Determine the [x, y] coordinate at the center of the cell enclosing the given text.  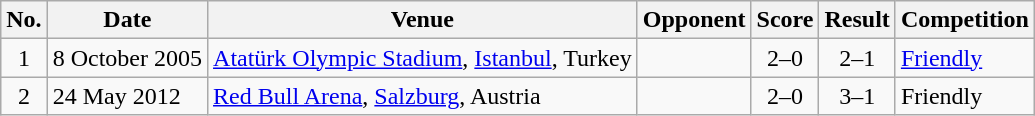
2–1 [857, 58]
3–1 [857, 96]
Result [857, 20]
Atatürk Olympic Stadium, Istanbul, Turkey [423, 58]
Venue [423, 20]
1 [24, 58]
No. [24, 20]
Competition [964, 20]
Date [127, 20]
Red Bull Arena, Salzburg, Austria [423, 96]
Score [785, 20]
24 May 2012 [127, 96]
Opponent [694, 20]
8 October 2005 [127, 58]
2 [24, 96]
